Output the (X, Y) coordinate of the center of the cell containing the given text.  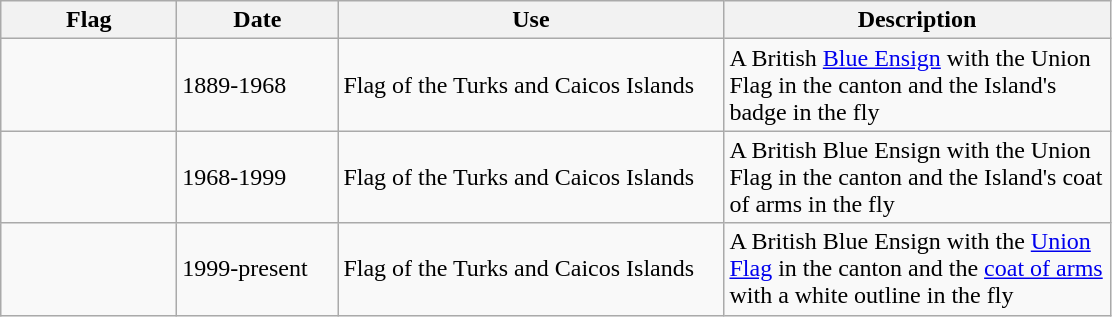
Date (258, 20)
Description (917, 20)
1889-1968 (258, 85)
1968-1999 (258, 177)
A British Blue Ensign with the Union Flag in the canton and the Island's coat of arms in the fly (917, 177)
A British Blue Ensign with the Union Flag in the canton and the coat of arms with a white outline in the fly (917, 269)
A British Blue Ensign with the Union Flag in the canton and the Island's badge in the fly (917, 85)
Flag (89, 20)
Use (531, 20)
1999-present (258, 269)
